Find where the given text appears and provide that cell's center as [x, y] coordinate. 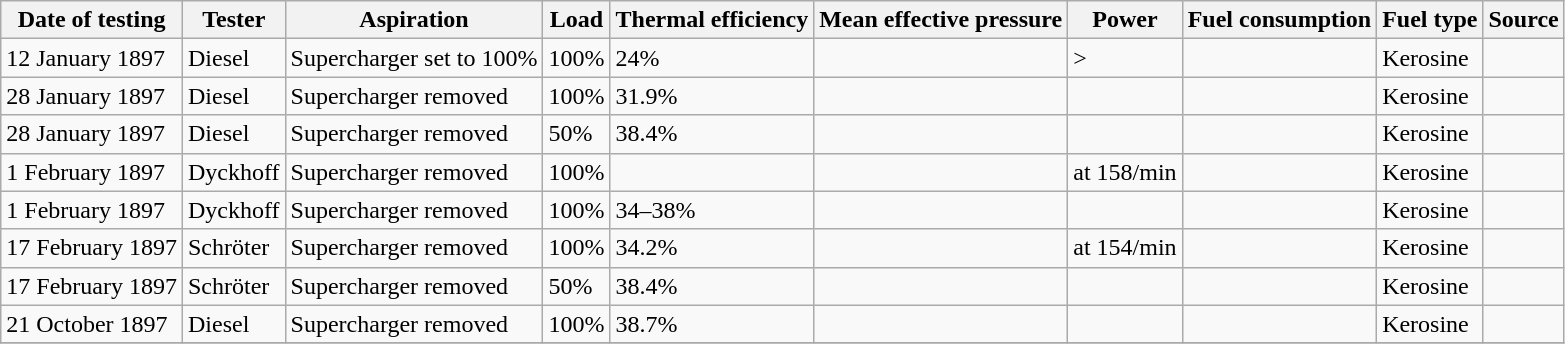
Date of testing [92, 20]
12 January 1897 [92, 58]
Thermal efficiency [712, 20]
38.7% [712, 324]
Tester [234, 20]
Source [1524, 20]
Mean effective pressure [941, 20]
Aspiration [414, 20]
24% [712, 58]
34.2% [712, 248]
Power [1125, 20]
Fuel consumption [1279, 20]
34–38% [712, 210]
at 158/min [1125, 172]
21 October 1897 [92, 324]
31.9% [712, 96]
Supercharger set to 100% [414, 58]
Load [576, 20]
> [1125, 58]
Fuel type [1430, 20]
at 154/min [1125, 248]
